Scan for the cell matching the given text and deliver its (x, y) coordinate at center. 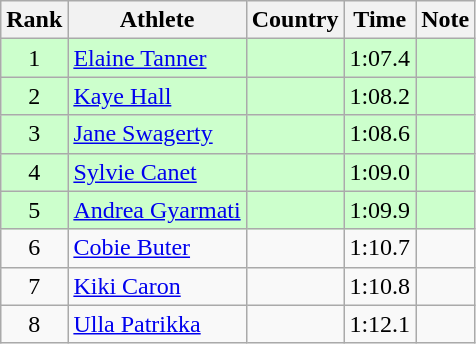
Rank (34, 20)
3 (34, 134)
Cobie Buter (157, 248)
4 (34, 172)
5 (34, 210)
Sylvie Canet (157, 172)
Elaine Tanner (157, 58)
Athlete (157, 20)
Note (446, 20)
1:09.0 (380, 172)
1:12.1 (380, 324)
Kiki Caron (157, 286)
1:08.2 (380, 96)
Andrea Gyarmati (157, 210)
Country (295, 20)
8 (34, 324)
Kaye Hall (157, 96)
Jane Swagerty (157, 134)
1:10.8 (380, 286)
1:10.7 (380, 248)
1:07.4 (380, 58)
2 (34, 96)
1:08.6 (380, 134)
7 (34, 286)
Time (380, 20)
6 (34, 248)
1 (34, 58)
1:09.9 (380, 210)
Ulla Patrikka (157, 324)
